Search for the cell housing the specified text and yield its (x, y) center coordinate. 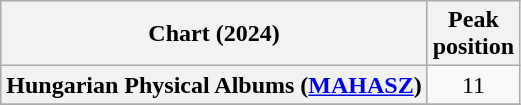
Peakposition (473, 34)
Chart (2024) (214, 34)
Hungarian Physical Albums (MAHASZ) (214, 85)
11 (473, 85)
